Output the [X, Y] coordinate of the center of the cell containing the given text.  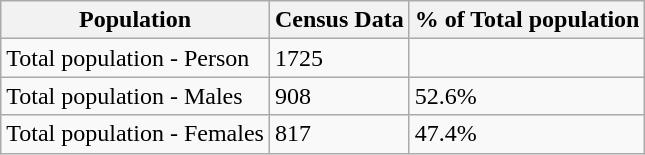
Total population - Females [136, 134]
Census Data [339, 20]
908 [339, 96]
817 [339, 134]
Total population - Person [136, 58]
Population [136, 20]
47.4% [527, 134]
1725 [339, 58]
Total population - Males [136, 96]
52.6% [527, 96]
% of Total population [527, 20]
